Locate the cell with the specified text and output its [x, y] center coordinate. 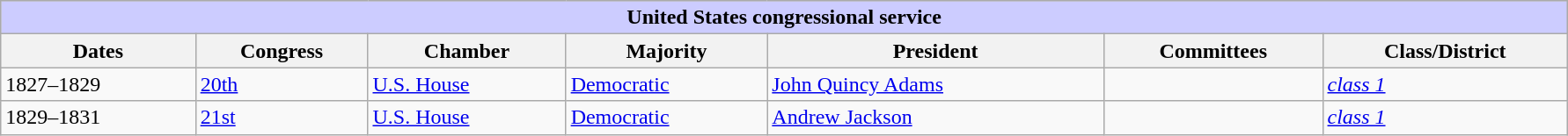
21st [282, 118]
Class/District [1445, 51]
Majority [667, 51]
United States congressional service [785, 18]
20th [282, 84]
1827–1829 [99, 84]
Congress [282, 51]
Chamber [466, 51]
John Quincy Adams [936, 84]
President [936, 51]
Dates [99, 51]
Andrew Jackson [936, 118]
1829–1831 [99, 118]
Committees [1213, 51]
